For the text-containing cell, return its midpoint in [X, Y] coordinate format. 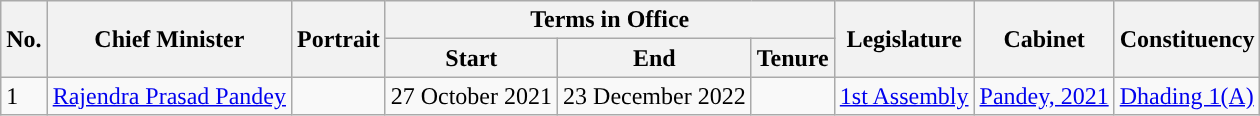
1st Assembly [904, 96]
Rajendra Prasad Pandey [169, 96]
23 December 2022 [655, 96]
Dhading 1(A) [1187, 96]
27 October 2021 [471, 96]
1 [24, 96]
Terms in Office [610, 20]
Pandey, 2021 [1044, 96]
Chief Minister [169, 39]
End [655, 58]
Portrait [338, 39]
No. [24, 39]
Legislature [904, 39]
Constituency [1187, 39]
Tenure [792, 58]
Start [471, 58]
Cabinet [1044, 39]
